Capture the cell that displays the provided text and extract its [x, y] central coordinate. 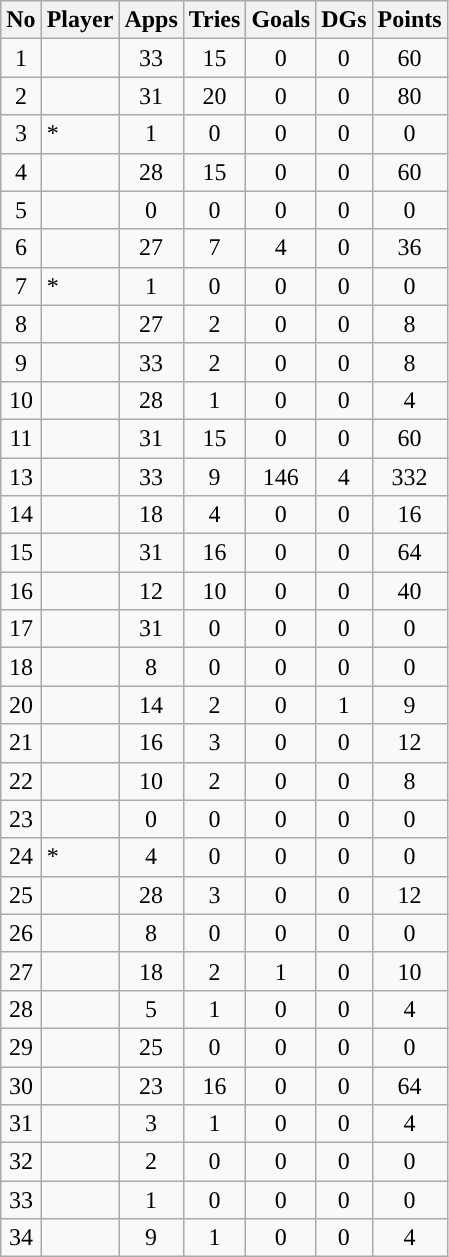
36 [410, 248]
DGs [344, 20]
146 [281, 477]
32 [21, 1162]
22 [21, 781]
13 [21, 477]
6 [21, 248]
No [21, 20]
40 [410, 591]
26 [21, 933]
80 [410, 96]
332 [410, 477]
Player [80, 20]
34 [21, 1238]
29 [21, 1047]
17 [21, 629]
11 [21, 438]
Points [410, 20]
21 [21, 743]
Apps [151, 20]
24 [21, 857]
Goals [281, 20]
30 [21, 1085]
Tries [214, 20]
